From the cell containing the given text, extract its center point as (x, y) coordinate. 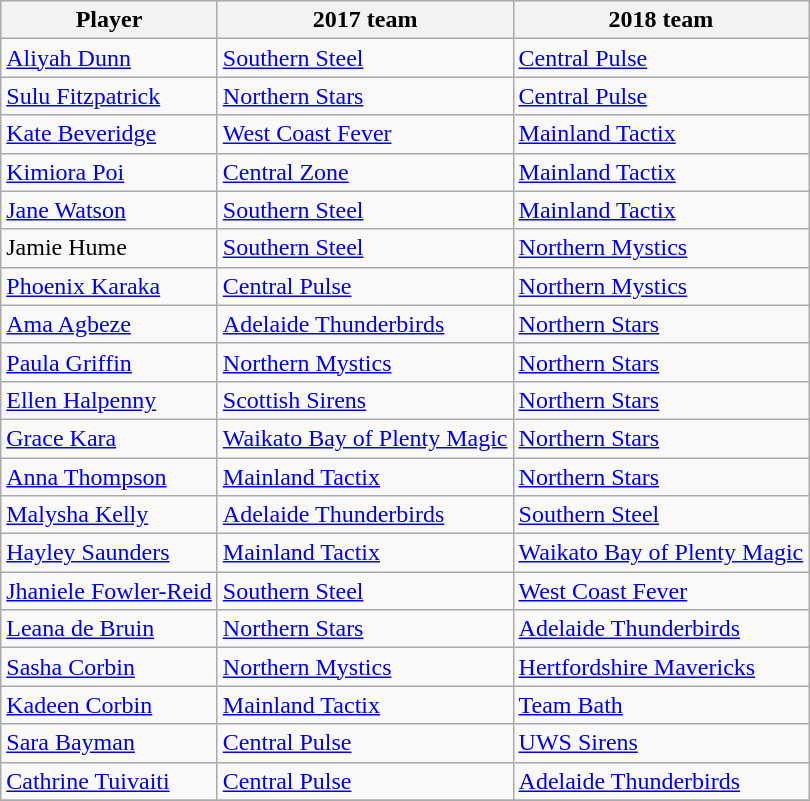
Sara Bayman (110, 743)
Ellen Halpenny (110, 400)
2017 team (365, 20)
2018 team (661, 20)
Player (110, 20)
Sulu Fitzpatrick (110, 96)
Anna Thompson (110, 477)
Kadeen Corbin (110, 705)
Hayley Saunders (110, 553)
Kimiora Poi (110, 172)
Hertfordshire Mavericks (661, 667)
Sasha Corbin (110, 667)
Leana de Bruin (110, 629)
Jhaniele Fowler-Reid (110, 591)
Kate Beveridge (110, 134)
UWS Sirens (661, 743)
Team Bath (661, 705)
Jamie Hume (110, 248)
Phoenix Karaka (110, 286)
Paula Griffin (110, 362)
Ama Agbeze (110, 324)
Cathrine Tuivaiti (110, 781)
Jane Watson (110, 210)
Grace Kara (110, 438)
Central Zone (365, 172)
Malysha Kelly (110, 515)
Scottish Sirens (365, 400)
Aliyah Dunn (110, 58)
